Locate the cell with the specified text and output its (x, y) center coordinate. 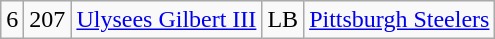
LB (283, 20)
Pittsburgh Steelers (400, 20)
Ulysees Gilbert III (166, 20)
207 (48, 20)
6 (12, 20)
